Determine the (x, y) coordinate at the center of the cell enclosing the given text.  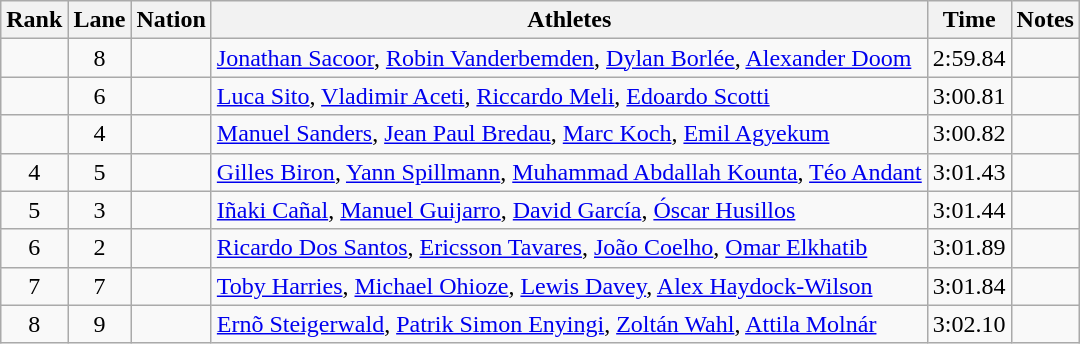
2:59.84 (969, 58)
3:00.81 (969, 96)
9 (100, 324)
3:02.10 (969, 324)
3 (100, 210)
Athletes (569, 20)
Nation (171, 20)
Iñaki Cañal, Manuel Guijarro, David García, Óscar Husillos (569, 210)
Manuel Sanders, Jean Paul Bredau, Marc Koch, Emil Agyekum (569, 134)
Gilles Biron, Yann Spillmann, Muhammad Abdallah Kounta, Téo Andant (569, 172)
Lane (100, 20)
3:01.43 (969, 172)
2 (100, 248)
3:01.84 (969, 286)
3:01.89 (969, 248)
3:01.44 (969, 210)
Rank (34, 20)
Ernõ Steigerwald, Patrik Simon Enyingi, Zoltán Wahl, Attila Molnár (569, 324)
Time (969, 20)
Ricardo Dos Santos, Ericsson Tavares, João Coelho, Omar Elkhatib (569, 248)
Luca Sito, Vladimir Aceti, Riccardo Meli, Edoardo Scotti (569, 96)
3:00.82 (969, 134)
Notes (1045, 20)
Toby Harries, Michael Ohioze, Lewis Davey, Alex Haydock-Wilson (569, 286)
Jonathan Sacoor, Robin Vanderbemden, Dylan Borlée, Alexander Doom (569, 58)
